Detect which cell encompasses the target text, then output its [x, y] center coordinate. 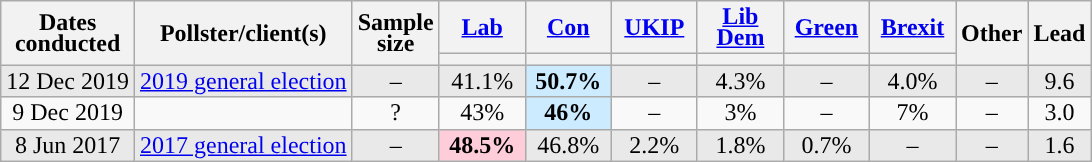
4.3% [740, 81]
43% [482, 113]
9 Dec 2019 [68, 113]
12 Dec 2019 [68, 81]
UKIP [654, 28]
Green [826, 28]
2017 general election [243, 145]
48.5% [482, 145]
2.2% [654, 145]
9.6 [1060, 81]
3.0 [1060, 113]
7% [912, 113]
46.8% [568, 145]
1.6 [1060, 145]
Lead [1060, 33]
? [396, 113]
Con [568, 28]
Other [992, 33]
Lib Dem [740, 28]
4.0% [912, 81]
2019 general election [243, 81]
1.8% [740, 145]
Pollster/client(s) [243, 33]
8 Jun 2017 [68, 145]
46% [568, 113]
Samplesize [396, 33]
0.7% [826, 145]
50.7% [568, 81]
Datesconducted [68, 33]
Brexit [912, 28]
Lab [482, 28]
3% [740, 113]
41.1% [482, 81]
